Pinpoint the cell where the given text exists, returning its [X, Y] midpoint coordinate. 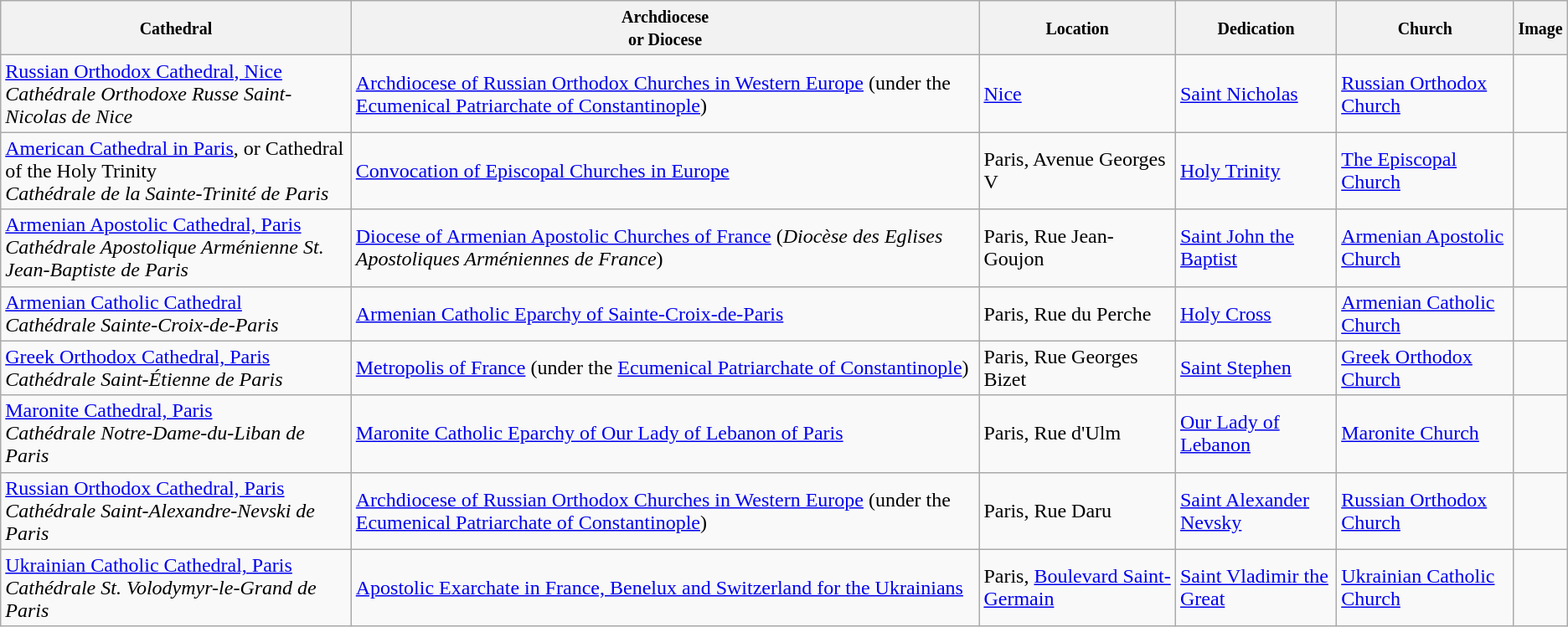
Maronite Cathedral, ParisCathédrale Notre-Dame-du-Liban de Paris [176, 434]
Paris, Avenue Georges V [1077, 171]
Paris, Rue d'Ulm [1077, 434]
Armenian Catholic Church [1426, 313]
Ukrainian Catholic Cathedral, ParisCathédrale St. Volodymyr-le-Grand de Paris [176, 588]
Cathedral [176, 28]
Saint Nicholas [1256, 94]
Location [1077, 28]
Maronite Catholic Eparchy of Our Lady of Lebanon of Paris [665, 434]
Russian Orthodox Cathedral, NiceCathédrale Orthodoxe Russe Saint-Nicolas de Nice [176, 94]
American Cathedral in Paris, or Cathedral of the Holy TrinityCathédrale de la Sainte-Trinité de Paris [176, 171]
Greek Orthodox Cathedral, ParisCathédrale Saint-Étienne de Paris [176, 368]
Greek Orthodox Church [1426, 368]
Diocese of Armenian Apostolic Churches of France (Diocèse des Eglises Apostoliques Arméniennes de France) [665, 248]
Paris, Rue Daru [1077, 511]
Nice [1077, 94]
Armenian Catholic Eparchy of Sainte-Croix-de-Paris [665, 313]
Holy Cross [1256, 313]
Our Lady of Lebanon [1256, 434]
Armenian Catholic CathedralCathédrale Sainte-Croix-de-Paris [176, 313]
Dedication [1256, 28]
The Episcopal Church [1426, 171]
Metropolis of France (under the Ecumenical Patriarchate of Constantinople) [665, 368]
Paris, Rue Georges Bizet [1077, 368]
Saint Alexander Nevsky [1256, 511]
Saint Stephen [1256, 368]
Russian Orthodox Cathedral, ParisCathédrale Saint-Alexandre-Nevski de Paris [176, 511]
Maronite Church [1426, 434]
Paris, Boulevard Saint-Germain [1077, 588]
Apostolic Exarchate in France, Benelux and Switzerland for the Ukrainians [665, 588]
Armenian Apostolic Cathedral, ParisCathédrale Apostolique Arménienne St. Jean-Baptiste de Paris [176, 248]
Armenian Apostolic Church [1426, 248]
Archdioceseor Diocese [665, 28]
Convocation of Episcopal Churches in Europe [665, 171]
Church [1426, 28]
Saint Vladimir the Great [1256, 588]
Paris, Rue Jean-Goujon [1077, 248]
Paris, Rue du Perche [1077, 313]
Image [1540, 28]
Saint John the Baptist [1256, 248]
Holy Trinity [1256, 171]
Ukrainian Catholic Church [1426, 588]
